Capture the cell that displays the provided text and extract its [x, y] central coordinate. 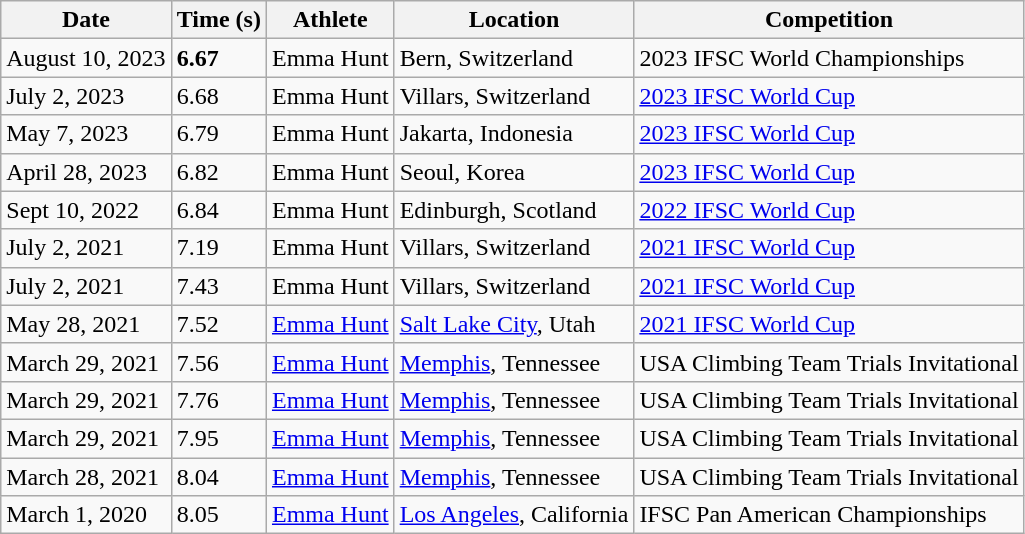
Seoul, Korea [514, 172]
Salt Lake City, Utah [514, 324]
May 28, 2021 [86, 324]
April 28, 2023 [86, 172]
Date [86, 20]
6.84 [218, 210]
2023 IFSC World Championships [829, 58]
6.79 [218, 134]
7.52 [218, 324]
July 2, 2023 [86, 96]
7.76 [218, 400]
Time (s) [218, 20]
Sept 10, 2022 [86, 210]
Bern, Switzerland [514, 58]
May 7, 2023 [86, 134]
7.95 [218, 438]
7.56 [218, 362]
Location [514, 20]
7.19 [218, 248]
March 28, 2021 [86, 477]
8.04 [218, 477]
IFSC Pan American Championships [829, 515]
Jakarta, Indonesia [514, 134]
8.05 [218, 515]
2022 IFSC World Cup [829, 210]
Athlete [330, 20]
March 1, 2020 [86, 515]
6.67 [218, 58]
6.82 [218, 172]
August 10, 2023 [86, 58]
7.43 [218, 286]
Edinburgh, Scotland [514, 210]
6.68 [218, 96]
Competition [829, 20]
Los Angeles, California [514, 515]
